For the text-containing cell, return its midpoint in [x, y] coordinate format. 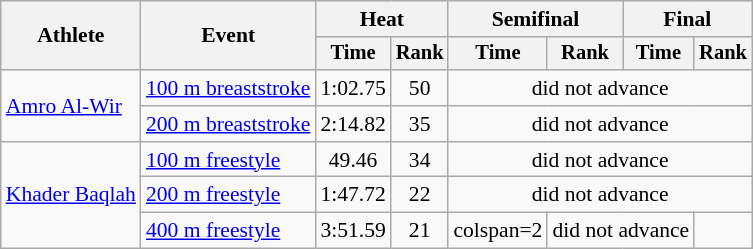
50 [420, 88]
200 m breaststroke [228, 124]
Heat [382, 19]
Khader Baqlah [71, 196]
21 [420, 231]
Athlete [71, 36]
49.46 [352, 160]
Amro Al-Wir [71, 106]
35 [420, 124]
34 [420, 160]
2:14.82 [352, 124]
22 [420, 195]
3:51.59 [352, 231]
400 m freestyle [228, 231]
200 m freestyle [228, 195]
100 m freestyle [228, 160]
Event [228, 36]
colspan=2 [498, 231]
Final [688, 19]
1:47.72 [352, 195]
Semifinal [535, 19]
1:02.75 [352, 88]
100 m breaststroke [228, 88]
